Extract the (x, y) coordinate from the center of the cell holding the provided text.  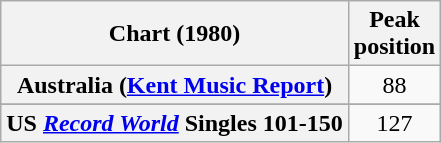
127 (394, 123)
Peakposition (394, 34)
Chart (1980) (175, 34)
Australia (Kent Music Report) (175, 85)
US Record World Singles 101-150 (175, 123)
88 (394, 85)
